Return (X, Y) of the center of cell containing provided text 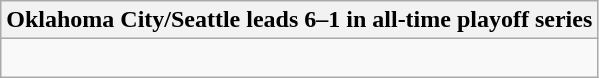
Oklahoma City/Seattle leads 6–1 in all-time playoff series (300, 20)
